Identify which cell holds the provided text, then report its (x, y) central coordinate. 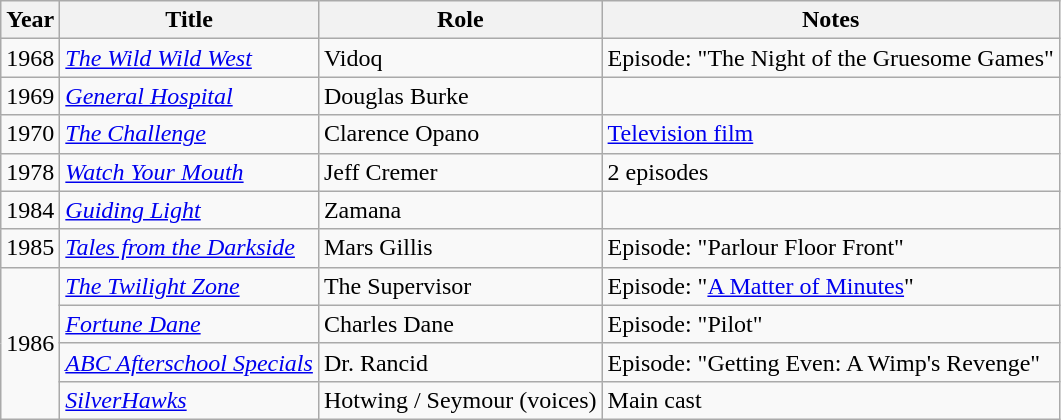
General Hospital (190, 96)
Tales from the Darkside (190, 248)
1984 (30, 210)
1970 (30, 134)
Role (460, 20)
Vidoq (460, 58)
1986 (30, 343)
Dr. Rancid (460, 362)
Guiding Light (190, 210)
Episode: "Parlour Floor Front" (830, 248)
Television film (830, 134)
1968 (30, 58)
Year (30, 20)
Episode: "Pilot" (830, 324)
Episode: "The Night of the Gruesome Games" (830, 58)
Title (190, 20)
Episode: "Getting Even: A Wimp's Revenge" (830, 362)
Main cast (830, 400)
The Supervisor (460, 286)
Fortune Dane (190, 324)
Episode: "A Matter of Minutes" (830, 286)
ABC Afterschool Specials (190, 362)
Charles Dane (460, 324)
1985 (30, 248)
The Challenge (190, 134)
Clarence Opano (460, 134)
The Twilight Zone (190, 286)
Mars Gillis (460, 248)
Zamana (460, 210)
Watch Your Mouth (190, 172)
SilverHawks (190, 400)
Hotwing / Seymour (voices) (460, 400)
1978 (30, 172)
2 episodes (830, 172)
Notes (830, 20)
Jeff Cremer (460, 172)
The Wild Wild West (190, 58)
Douglas Burke (460, 96)
1969 (30, 96)
